Return the (x, y) coordinate for the center point of the cell that contains the specified text.  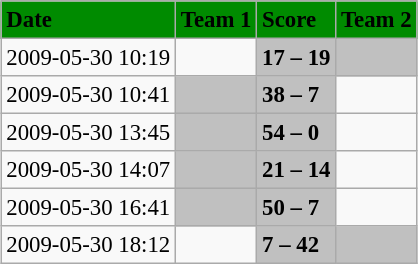
Score (296, 20)
2009-05-30 16:41 (88, 208)
Team 1 (216, 20)
17 – 19 (296, 57)
38 – 7 (296, 95)
7 – 42 (296, 245)
2009-05-30 13:45 (88, 133)
2009-05-30 10:19 (88, 57)
Date (88, 20)
2009-05-30 18:12 (88, 245)
54 – 0 (296, 133)
2009-05-30 10:41 (88, 95)
2009-05-30 14:07 (88, 170)
Team 2 (376, 20)
50 – 7 (296, 208)
21 – 14 (296, 170)
